Return the (x, y) coordinate for the center point of the cell that contains the specified text.  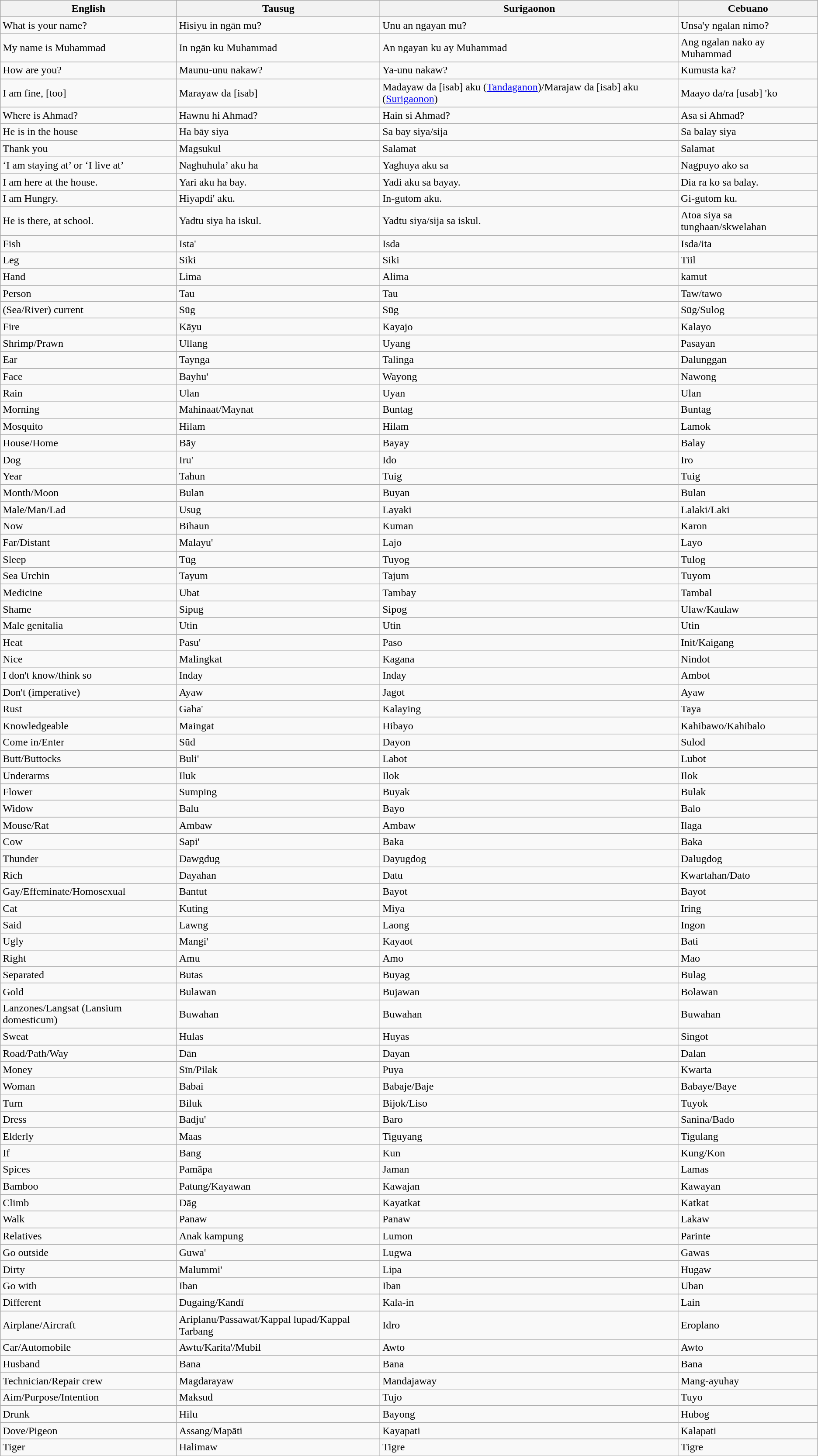
Sea Urchin (88, 576)
Lamok (748, 426)
Heat (88, 642)
Yadtu siya ha iskul. (278, 221)
Drunk (88, 1414)
Bang (278, 1153)
Tiger (88, 1447)
Medicine (88, 593)
Kahibawo/Kahibalo (748, 725)
Lanzones/Langsat (Lansium domesticum) (88, 1014)
Spices (88, 1170)
Ambot (748, 676)
Separated (88, 975)
Far/Distant (88, 543)
Sanina/Bado (748, 1120)
Gawas (748, 1252)
Cat (88, 908)
Kalapati (748, 1431)
In ngān ku Muhammad (278, 48)
Bulak (748, 792)
How are you? (88, 70)
Male genitalia (88, 626)
Maingat (278, 725)
Hulas (278, 1036)
Mosquito (88, 426)
Gay/Effeminate/Homosexual (88, 892)
Dalugdog (748, 859)
Go with (88, 1286)
(Sea/River) current (88, 310)
Anak kampung (278, 1236)
Bamboo (88, 1186)
Fish (88, 243)
Assang/Mapāti (278, 1431)
I am Hungry. (88, 198)
Dove/Pigeon (88, 1431)
Jaman (530, 1170)
Lugwa (530, 1252)
Dān (278, 1053)
Ista' (278, 243)
Malummi' (278, 1269)
Ha bāy siya (278, 132)
Kayapati (530, 1431)
Hilu (278, 1414)
Gaha' (278, 709)
Mouse/Rat (88, 825)
Car/Automobile (88, 1348)
Widow (88, 809)
Nice (88, 659)
Bijok/Liso (530, 1103)
Nawong (748, 376)
Hisiyu in ngān mu? (278, 25)
Kayatkat (530, 1203)
Aim/Purpose/Intention (88, 1397)
Woman (88, 1087)
Rust (88, 709)
Lima (278, 277)
Lalaki/Laki (748, 510)
Maayo da/ra [usab] 'ko (748, 93)
Bayay (530, 443)
Dayan (530, 1053)
Hugaw (748, 1269)
Huyas (530, 1036)
Kala-in (530, 1302)
Right (88, 958)
Dalunggan (748, 360)
Parinte (748, 1236)
Hawnu hi Ahmad? (278, 115)
Bayhu' (278, 376)
Alima (530, 277)
Bantut (278, 892)
Go outside (88, 1252)
Ugly (88, 942)
Uban (748, 1286)
Kwarta (748, 1070)
Month/Moon (88, 493)
Kāyu (278, 327)
Unsa'y ngalan nimo? (748, 25)
Labot (530, 759)
Laong (530, 925)
Uyang (530, 343)
Singot (748, 1036)
Taynga (278, 360)
Airplane/Aircraft (88, 1325)
If (88, 1153)
Tuyog (530, 559)
Madayaw da [isab] aku (Tandaganon)/Marajaw da [isab] aku (Surigaonon) (530, 93)
In-gutom aku. (530, 198)
Bihaun (278, 526)
Butas (278, 975)
Ulaw/Kaulaw (748, 609)
Butt/Buttocks (88, 759)
Malayu' (278, 543)
Hain si Ahmad? (530, 115)
Knowledgeable (88, 725)
Money (88, 1070)
Iro (748, 459)
Sumping (278, 792)
Ido (530, 459)
Dāg (278, 1203)
Hubog (748, 1414)
Tayum (278, 576)
Gi-gutom ku. (748, 198)
Sleep (88, 559)
Tahun (278, 476)
Babaje/Baje (530, 1087)
Iring (748, 908)
Lumon (530, 1236)
Tausug (278, 9)
Tajum (530, 576)
Hand (88, 277)
Sa bay siya/sija (530, 132)
Iluk (278, 775)
Road/Path/Way (88, 1053)
Bujawan (530, 991)
Mang-ayuhay (748, 1381)
Lajo (530, 543)
Lawng (278, 925)
My name is Muhammad (88, 48)
Magsukul (278, 148)
Awtu/Karita'/Mubil (278, 1348)
Puya (530, 1070)
Dayahan (278, 875)
Cebuano (748, 9)
Balu (278, 809)
Bati (748, 942)
Gold (88, 991)
He is in the house (88, 132)
An ngayan ku ay Muhammad (530, 48)
Yadi aku sa bayay. (530, 182)
Tūg (278, 559)
Uyan (530, 393)
Bayo (530, 809)
Mao (748, 958)
Badju' (278, 1120)
Balo (748, 809)
Babai (278, 1087)
Amu (278, 958)
Person (88, 293)
Maas (278, 1136)
Ullang (278, 343)
Yaghuya aku sa (530, 165)
Hibayo (530, 725)
Shrimp/Prawn (88, 343)
Maunu-unu nakaw? (278, 70)
Buli' (278, 759)
Patung/Kayawan (278, 1186)
Biluk (278, 1103)
Dawgdug (278, 859)
Lipa (530, 1269)
Ilaga (748, 825)
Iru' (278, 459)
Taya (748, 709)
Bāy (278, 443)
Kawayan (748, 1186)
Sa balay siya (748, 132)
Ear (88, 360)
Nindot (748, 659)
Year (88, 476)
Come in/Enter (88, 742)
Balay (748, 443)
Dayugdog (530, 859)
Ya-unu nakaw? (530, 70)
Ang ngalan nako ay Muhammad (748, 48)
Ariplanu/Passawat/Kappal lupad/Kappal Tarbang (278, 1325)
Said (88, 925)
Tulog (748, 559)
Kagana (530, 659)
‘I am staying at’ or ‘I live at’ (88, 165)
Tujo (530, 1397)
Turn (88, 1103)
Rain (88, 393)
Magdarayaw (278, 1381)
Marayaw da [isab] (278, 93)
Ingon (748, 925)
Technician/Repair crew (88, 1381)
Kung/Kon (748, 1153)
Sīn/Pilak (278, 1070)
Male/Man/Lad (88, 510)
Hiyapdi' aku. (278, 198)
I am fine, [too] (88, 93)
Now (88, 526)
Kuman (530, 526)
Sipog (530, 609)
Kalayo (748, 327)
Isda (530, 243)
Underarms (88, 775)
Dayon (530, 742)
Buyak (530, 792)
Sulod (748, 742)
Baro (530, 1120)
Talinga (530, 360)
Bolawan (748, 991)
Kumusta ka? (748, 70)
Tuyok (748, 1103)
Eroplano (748, 1325)
Kalaying (530, 709)
Cow (88, 842)
Walk (88, 1219)
Unu an ngayan mu? (530, 25)
Paso (530, 642)
Dress (88, 1120)
Bayong (530, 1414)
Yari aku ha bay. (278, 182)
Jagot (530, 692)
Idro (530, 1325)
Mangi' (278, 942)
Surigaonon (530, 9)
Pamāpa (278, 1170)
Buyan (530, 493)
Husband (88, 1364)
Miya (530, 908)
Different (88, 1302)
House/Home (88, 443)
Halimaw (278, 1447)
Sweat (88, 1036)
Sapi' (278, 842)
Tiil (748, 260)
Pasayan (748, 343)
Kuting (278, 908)
Ubat (278, 593)
Sipug (278, 609)
Lamas (748, 1170)
Where is Ahmad? (88, 115)
Sūd (278, 742)
Thank you (88, 148)
Tigulang (748, 1136)
Buyag (530, 975)
Mahinaat/Maynat (278, 410)
Kayajo (530, 327)
Kayaot (530, 942)
Maksud (278, 1397)
Kawajan (530, 1186)
Bulag (748, 975)
Leg (88, 260)
Amo (530, 958)
kamut (748, 277)
Tuyom (748, 576)
Dugaing/Kandī (278, 1302)
He is there, at school. (88, 221)
Bulawan (278, 991)
Lakaw (748, 1219)
Relatives (88, 1236)
Asa si Ahmad? (748, 115)
Mandajaway (530, 1381)
What is your name? (88, 25)
Taw/tawo (748, 293)
Climb (88, 1203)
Shame (88, 609)
Kun (530, 1153)
Kwartahan/Dato (748, 875)
Wayong (530, 376)
Dirty (88, 1269)
Fire (88, 327)
Atoa siya sa tunghaan/skwelahan (748, 221)
Pasu' (278, 642)
English (88, 9)
Tuyo (748, 1397)
Dog (88, 459)
Dalan (748, 1053)
Rich (88, 875)
Thunder (88, 859)
Morning (88, 410)
Isda/ita (748, 243)
Face (88, 376)
Nagpuyo ako sa (748, 165)
Layo (748, 543)
Dia ra ko sa balay. (748, 182)
Elderly (88, 1136)
Naghuhula’ aku ha (278, 165)
Layaki (530, 510)
Tiguyang (530, 1136)
Malingkat (278, 659)
Tambal (748, 593)
Yadtu siya/sija sa iskul. (530, 221)
I don't know/think so (88, 676)
Guwa' (278, 1252)
Usug (278, 510)
Datu (530, 875)
Tambay (530, 593)
I am here at the house. (88, 182)
Init/Kaigang (748, 642)
Karon (748, 526)
Babaye/Baye (748, 1087)
Don't (imperative) (88, 692)
Lubot (748, 759)
Flower (88, 792)
Katkat (748, 1203)
Sūg/Sulog (748, 310)
Lain (748, 1302)
